Provide the (x, y) coordinate of the cell's center where the given text is located.  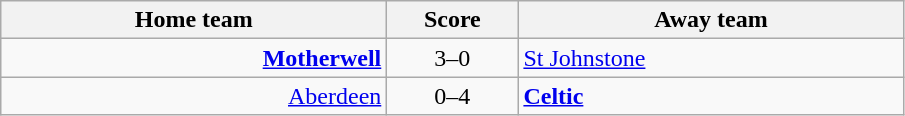
Aberdeen (194, 96)
0–4 (452, 96)
3–0 (452, 58)
Away team (711, 20)
Score (452, 20)
Celtic (711, 96)
Motherwell (194, 58)
St Johnstone (711, 58)
Home team (194, 20)
